Scan for the cell matching the given text and deliver its (X, Y) coordinate at center. 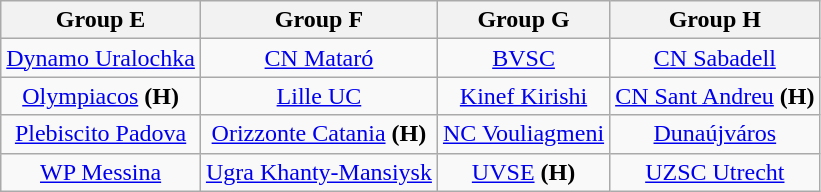
Orizzonte Catania (H) (318, 134)
Lille UC (318, 96)
CN Sant Andreu (H) (715, 96)
CN Mataró (318, 58)
Group E (101, 20)
Kinef Kirishi (523, 96)
Olympiacos (H) (101, 96)
Plebiscito Padova (101, 134)
UZSC Utrecht (715, 172)
BVSC (523, 58)
Dynamo Uralochka (101, 58)
Group G (523, 20)
Dunaújváros (715, 134)
NC Vouliagmeni (523, 134)
Group F (318, 20)
CN Sabadell (715, 58)
Ugra Khanty-Mansiysk (318, 172)
WP Messina (101, 172)
UVSE (H) (523, 172)
Group H (715, 20)
